Output the (x, y) coordinate of the center of the cell containing the given text.  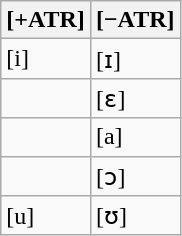
[−ATR] (135, 20)
[+ATR] (46, 20)
[ɪ] (135, 59)
[ɔ] (135, 176)
[ʊ] (135, 216)
[u] (46, 216)
[a] (135, 137)
[i] (46, 59)
[ɛ] (135, 98)
